Scan for the cell matching the given text and deliver its (X, Y) coordinate at center. 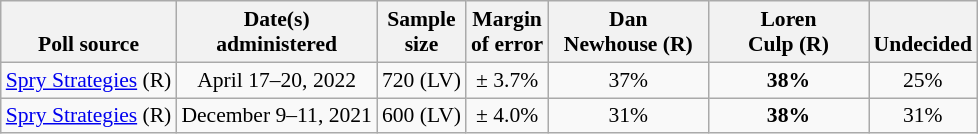
April 17–20, 2022 (276, 80)
25% (922, 80)
Marginof error (507, 32)
± 4.0% (507, 116)
Samplesize (422, 32)
600 (LV) (422, 116)
37% (628, 80)
720 (LV) (422, 80)
Undecided (922, 32)
Date(s)administered (276, 32)
December 9–11, 2021 (276, 116)
± 3.7% (507, 80)
LorenCulp (R) (788, 32)
Poll source (89, 32)
DanNewhouse (R) (628, 32)
